Return [x, y] of the center of cell containing provided text 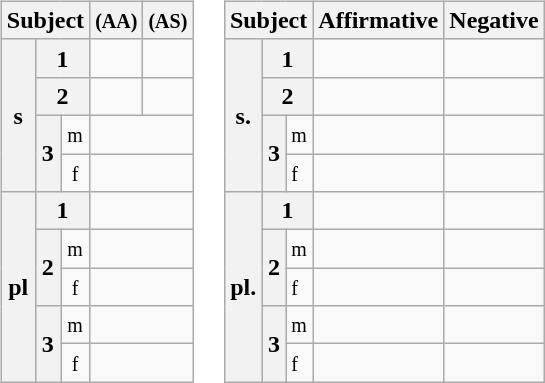
pl [18, 287]
s [18, 115]
Affirmative [378, 20]
Negative [494, 20]
(AS) [168, 20]
s. [243, 115]
(AA) [116, 20]
pl. [243, 287]
